Identify which cell holds the provided text, then report its (x, y) central coordinate. 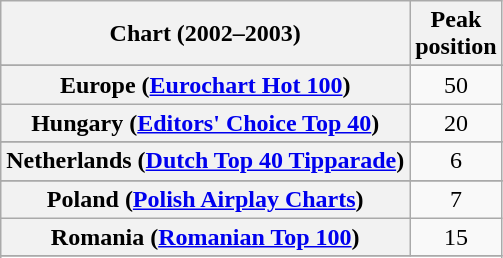
Chart (2002–2003) (206, 34)
Poland (Polish Airplay Charts) (206, 199)
Europe (Eurochart Hot 100) (206, 85)
Romania (Romanian Top 100) (206, 237)
50 (456, 85)
7 (456, 199)
Hungary (Editors' Choice Top 40) (206, 123)
6 (456, 161)
15 (456, 237)
20 (456, 123)
Netherlands (Dutch Top 40 Tipparade) (206, 161)
Peakposition (456, 34)
